Determine the (X, Y) coordinate at the center of the cell enclosing the given text.  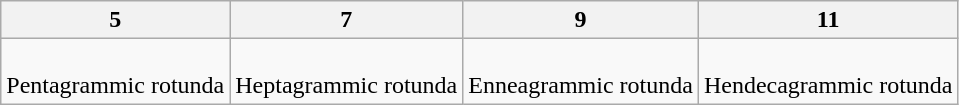
Hendecagrammic rotunda (828, 72)
7 (346, 20)
Heptagrammic rotunda (346, 72)
5 (116, 20)
11 (828, 20)
Enneagrammic rotunda (581, 72)
9 (581, 20)
Pentagrammic rotunda (116, 72)
